Pinpoint the cell where the given text exists, returning its [X, Y] midpoint coordinate. 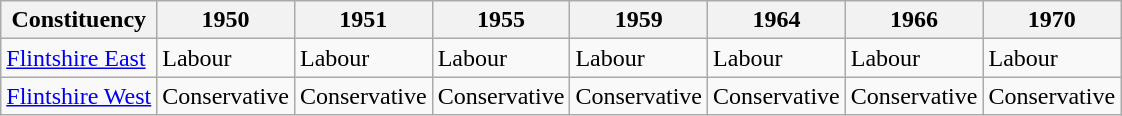
1955 [501, 20]
Constituency [79, 20]
1964 [777, 20]
1950 [226, 20]
Flintshire West [79, 96]
Flintshire East [79, 58]
1959 [639, 20]
1951 [363, 20]
1970 [1052, 20]
1966 [914, 20]
